For the text-containing cell, return its midpoint in (x, y) coordinate format. 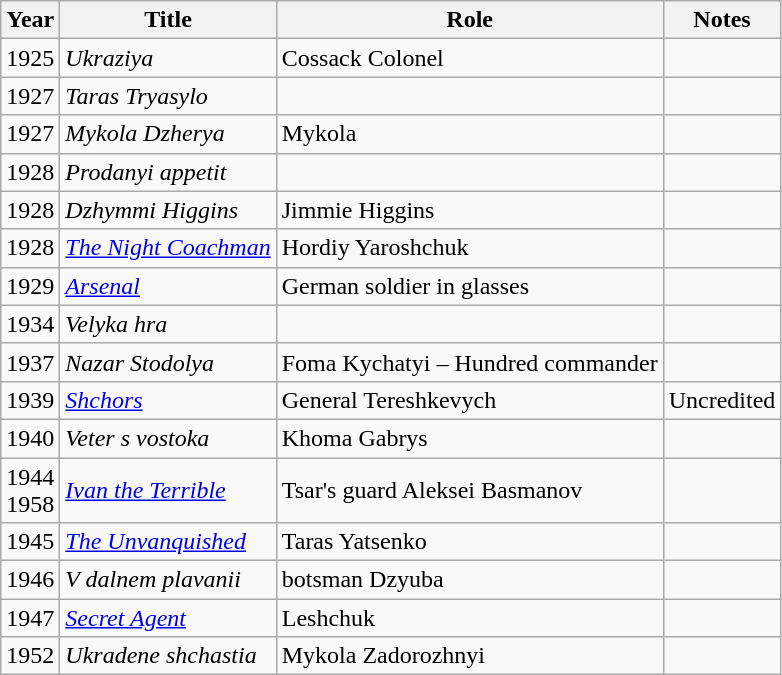
19441958 (30, 490)
Foma Kychatyi – Hundred commander (470, 362)
Veter s vostoka (168, 438)
1952 (30, 656)
Arsenal (168, 286)
Jimmie Higgins (470, 210)
Nazar Stodolya (168, 362)
Khoma Gabrys (470, 438)
1947 (30, 618)
General Tereshkevych (470, 400)
German soldier in glasses (470, 286)
The Unvanquished (168, 542)
Uncredited (722, 400)
Year (30, 20)
Cossack Colonel (470, 58)
V dalnem plavanii (168, 580)
Hordiy Yaroshchuk (470, 248)
Role (470, 20)
1929 (30, 286)
The Night Coachman (168, 248)
Dzhymmi Higgins (168, 210)
Ukraziya (168, 58)
Taras Yatsenko (470, 542)
Tsar's guard Aleksei Basmanov (470, 490)
1940 (30, 438)
Mykola Dzherya (168, 134)
Shchors (168, 400)
1945 (30, 542)
Ukradene shchastia (168, 656)
1934 (30, 324)
1925 (30, 58)
1939 (30, 400)
Prodanyi appetit (168, 172)
Title (168, 20)
Velyka hra (168, 324)
botsman Dzyuba (470, 580)
1946 (30, 580)
Mykola (470, 134)
Leshchuk (470, 618)
Taras Tryasylo (168, 96)
1937 (30, 362)
Mykola Zadorozhnyi (470, 656)
Notes (722, 20)
Ivan the Terrible (168, 490)
Secret Agent (168, 618)
